From the cell containing the given text, extract its center point as (X, Y) coordinate. 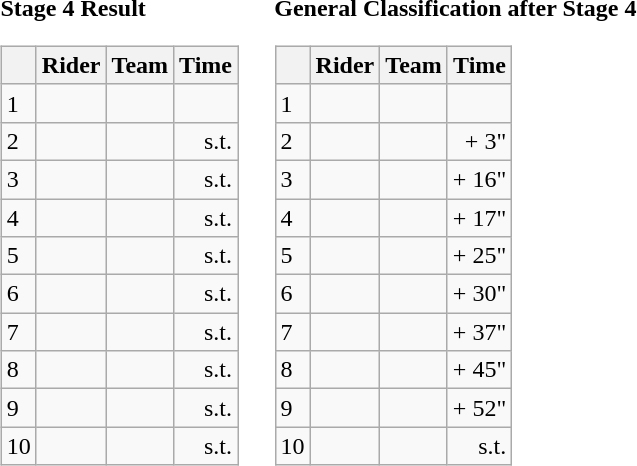
+ 37" (479, 332)
+ 52" (479, 408)
+ 45" (479, 370)
+ 25" (479, 256)
+ 16" (479, 179)
+ 30" (479, 294)
+ 3" (479, 141)
+ 17" (479, 217)
